Capture the cell that displays the provided text and extract its (X, Y) central coordinate. 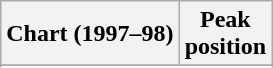
Chart (1997–98) (90, 34)
Peak position (225, 34)
